Return [x, y] of the center of cell containing provided text 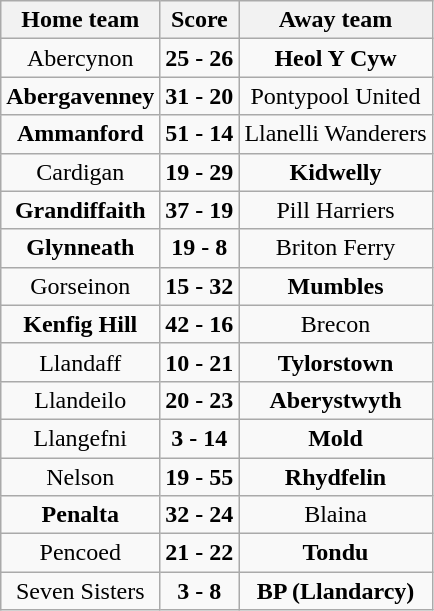
Pontypool United [336, 96]
51 - 14 [200, 134]
Kidwelly [336, 172]
Home team [80, 20]
Grandiffaith [80, 210]
Tylorstown [336, 362]
Abercynon [80, 58]
15 - 32 [200, 286]
Score [200, 20]
Mumbles [336, 286]
3 - 8 [200, 591]
Ammanford [80, 134]
Brecon [336, 324]
Briton Ferry [336, 248]
Kenfig Hill [80, 324]
Mold [336, 438]
Heol Y Cyw [336, 58]
25 - 26 [200, 58]
BP (Llandarcy) [336, 591]
Glynneath [80, 248]
32 - 24 [200, 515]
37 - 19 [200, 210]
Rhydfelin [336, 477]
Llandeilo [80, 400]
42 - 16 [200, 324]
21 - 22 [200, 553]
Seven Sisters [80, 591]
Away team [336, 20]
Penalta [80, 515]
Llanelli Wanderers [336, 134]
Abergavenney [80, 96]
Pill Harriers [336, 210]
Llangefni [80, 438]
10 - 21 [200, 362]
31 - 20 [200, 96]
Gorseinon [80, 286]
Llandaff [80, 362]
19 - 8 [200, 248]
Nelson [80, 477]
Cardigan [80, 172]
19 - 29 [200, 172]
Pencoed [80, 553]
3 - 14 [200, 438]
Tondu [336, 553]
Blaina [336, 515]
Aberystwyth [336, 400]
20 - 23 [200, 400]
19 - 55 [200, 477]
